Extract the (x, y) coordinate from the center of the cell holding the provided text.  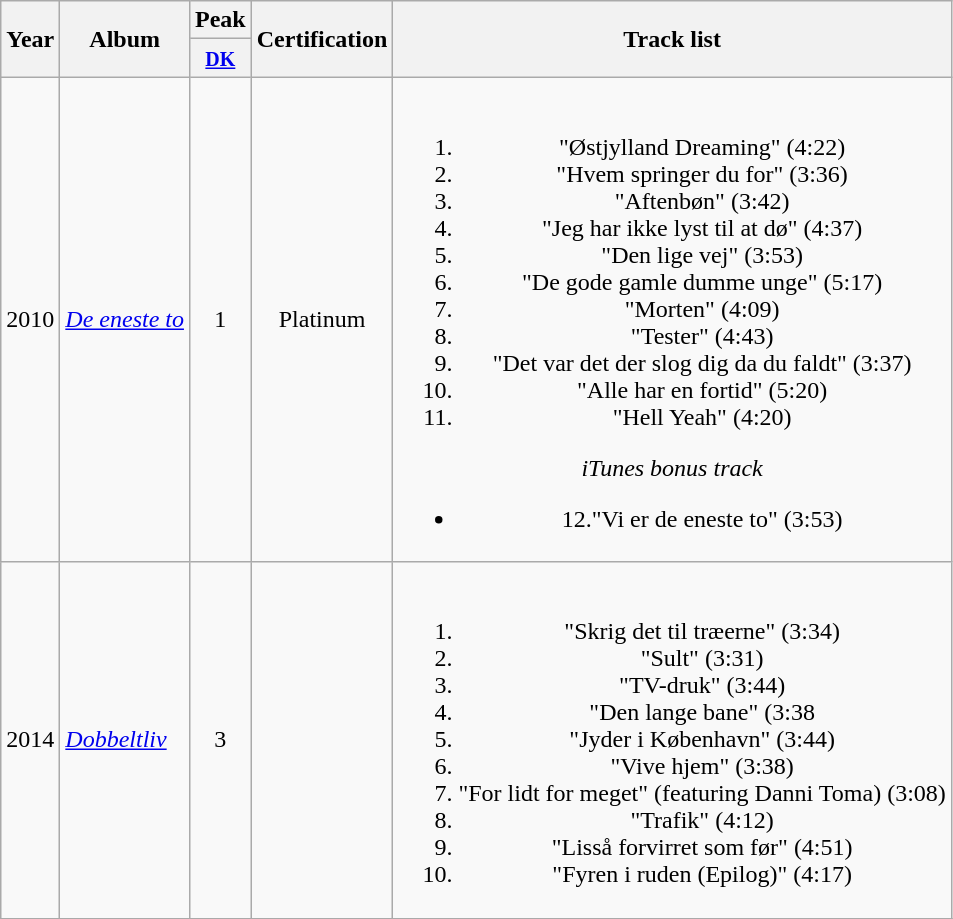
1 (220, 320)
Dobbeltliv (125, 740)
Peak (220, 20)
Year (30, 39)
2014 (30, 740)
Track list (672, 39)
De eneste to (125, 320)
Album (125, 39)
Platinum (322, 320)
2010 (30, 320)
3 (220, 740)
Certification (322, 39)
DK (220, 58)
